Identify which cell holds the provided text, then report its (x, y) central coordinate. 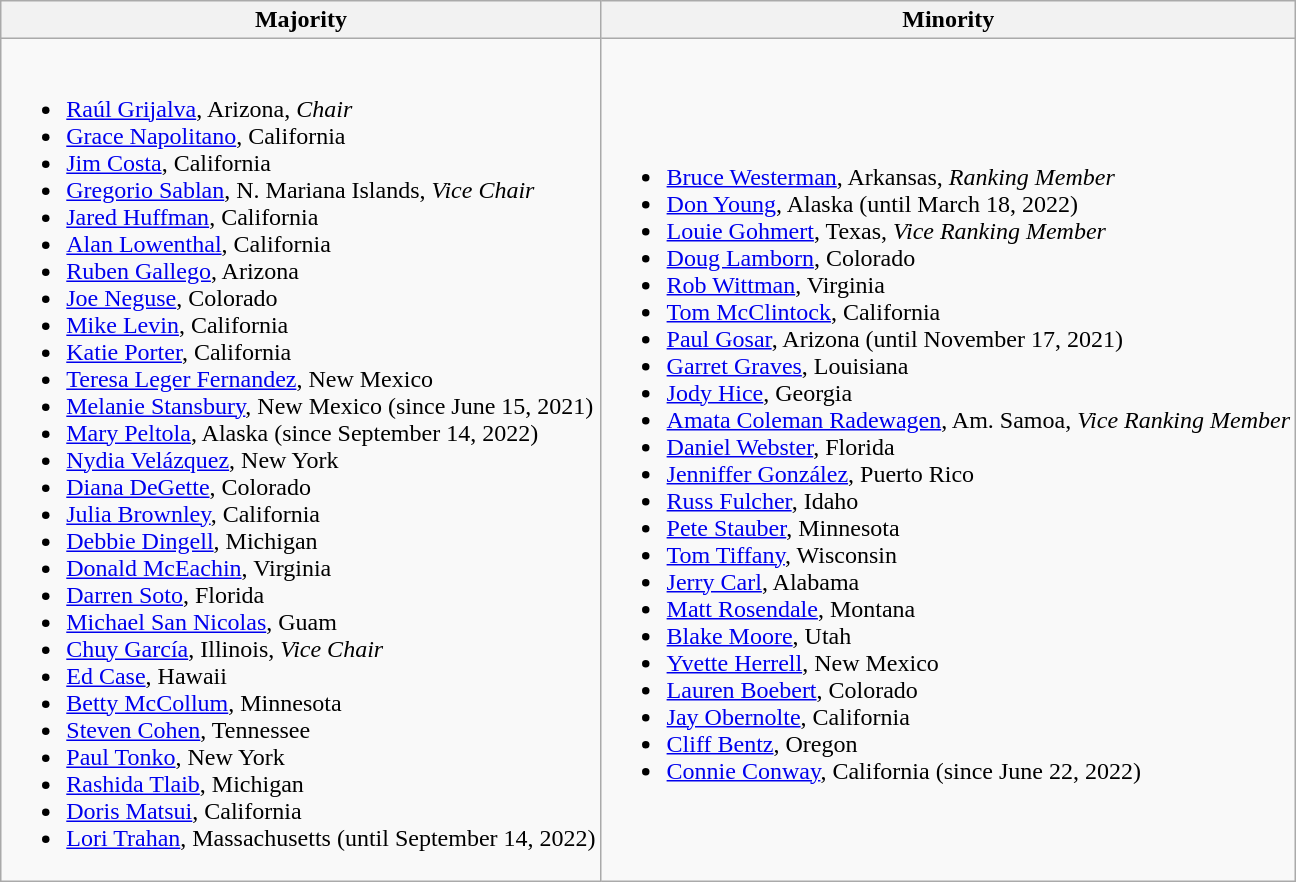
Majority (301, 20)
Minority (948, 20)
